Capture the cell that displays the provided text and extract its [X, Y] central coordinate. 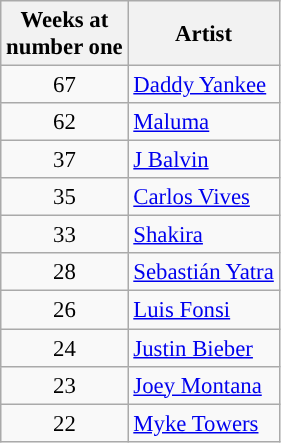
Daddy Yankee [204, 85]
33 [64, 235]
Weeks at number one [64, 34]
23 [64, 385]
26 [64, 310]
Luis Fonsi [204, 310]
Carlos Vives [204, 197]
24 [64, 348]
Justin Bieber [204, 348]
28 [64, 273]
Sebastián Yatra [204, 273]
Maluma [204, 122]
22 [64, 423]
Joey Montana [204, 385]
J Balvin [204, 160]
35 [64, 197]
Myke Towers [204, 423]
Artist [204, 34]
37 [64, 160]
62 [64, 122]
67 [64, 85]
Shakira [204, 235]
